Scan for the cell matching the given text and deliver its (X, Y) coordinate at center. 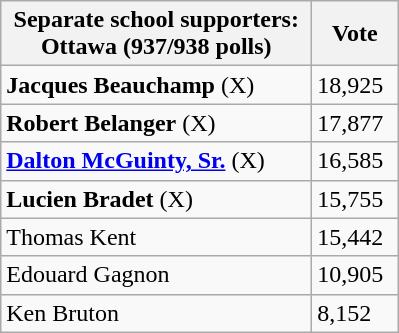
17,877 (355, 123)
Dalton McGuinty, Sr. (X) (156, 161)
10,905 (355, 275)
16,585 (355, 161)
Robert Belanger (X) (156, 123)
18,925 (355, 85)
Edouard Gagnon (156, 275)
Thomas Kent (156, 237)
Vote (355, 34)
Ken Bruton (156, 313)
Lucien Bradet (X) (156, 199)
15,755 (355, 199)
Jacques Beauchamp (X) (156, 85)
8,152 (355, 313)
Separate school supporters: Ottawa (937/938 polls) (156, 34)
15,442 (355, 237)
